For the text-containing cell, return its midpoint in (x, y) coordinate format. 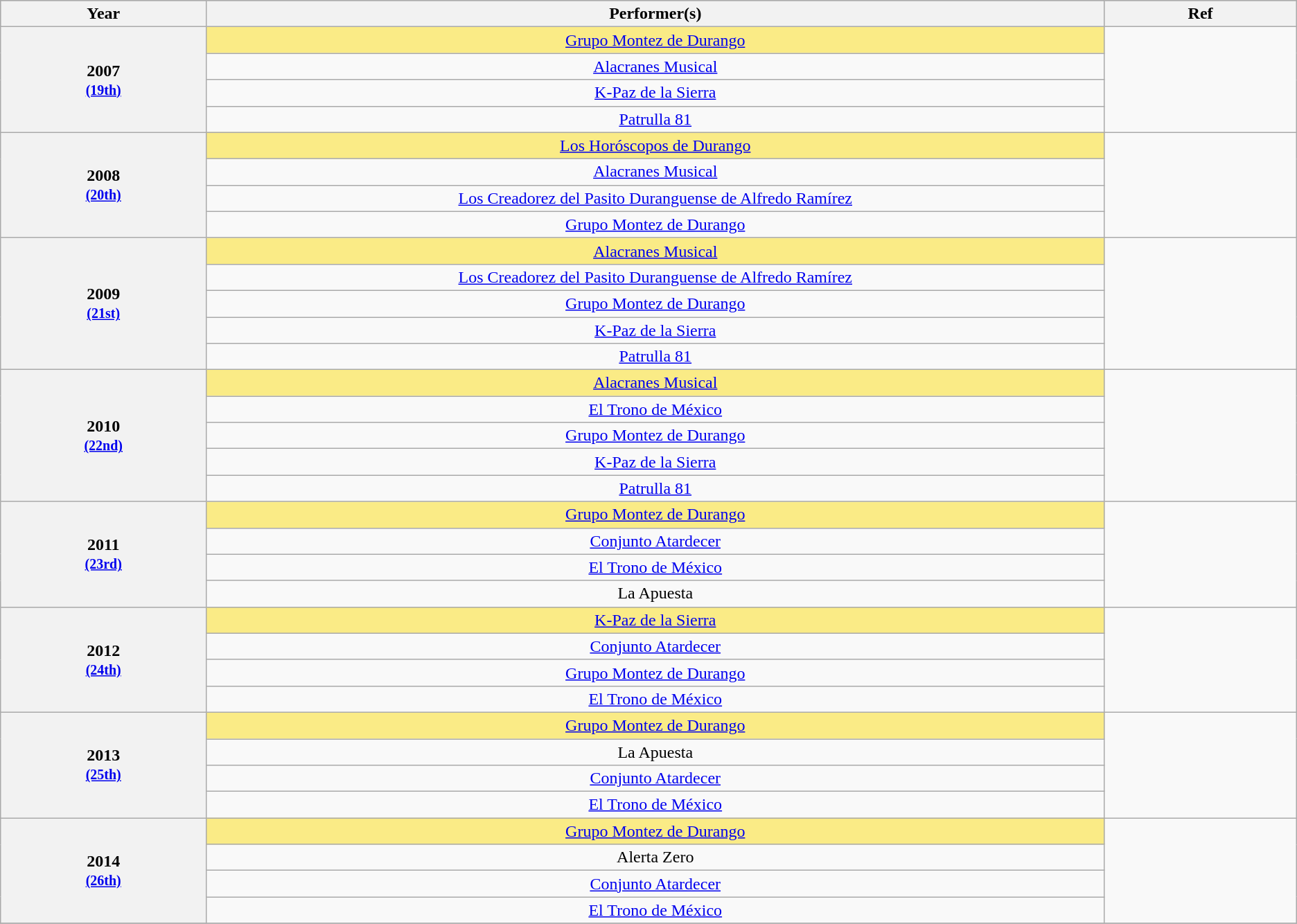
Year (104, 14)
Performer(s) (655, 14)
2008 (20th) (104, 185)
Alerta Zero (655, 858)
2010 (22nd) (104, 436)
Ref (1200, 14)
2009 (21st) (104, 303)
2012 (24th) (104, 659)
2014 (26th) (104, 871)
2011 (23rd) (104, 554)
2007 (19th) (104, 80)
2013 (25th) (104, 765)
Los Horóscopos de Durango (655, 145)
